Capture the cell that displays the provided text and extract its (X, Y) central coordinate. 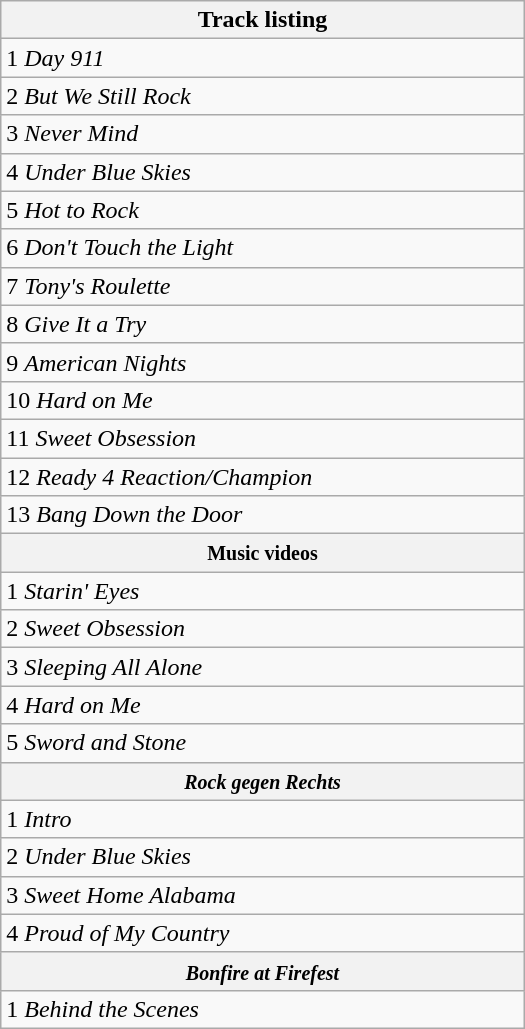
10 Hard on Me (263, 400)
11 Sweet Obsession (263, 438)
1 Behind the Scenes (263, 1009)
Track listing (263, 20)
4 Hard on Me (263, 705)
5 Hot to Rock (263, 210)
Music videos (263, 553)
1 Day 911 (263, 58)
8 Give It a Try (263, 324)
7 Tony's Roulette (263, 286)
2 But We Still Rock (263, 96)
4 Proud of My Country (263, 933)
3 Never Mind (263, 134)
13 Bang Down the Door (263, 515)
3 Sweet Home Alabama (263, 895)
4 Under Blue Skies (263, 172)
3 Sleeping All Alone (263, 667)
6 Don't Touch the Light (263, 248)
2 Sweet Obsession (263, 629)
9 American Nights (263, 362)
2 Under Blue Skies (263, 857)
1 Starin' Eyes (263, 591)
5 Sword and Stone (263, 743)
Rock gegen Rechts (263, 781)
12 Ready 4 Reaction/Champion (263, 477)
1 Intro (263, 819)
Bonfire at Firefest (263, 971)
